Output the [x, y] coordinate of the center of the cell containing the given text.  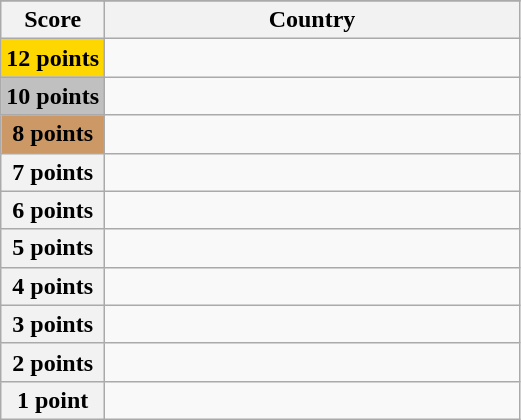
12 points [53, 58]
8 points [53, 134]
7 points [53, 172]
5 points [53, 248]
6 points [53, 210]
4 points [53, 286]
Country [312, 20]
Score [53, 20]
1 point [53, 400]
3 points [53, 324]
2 points [53, 362]
10 points [53, 96]
